Provide the (x, y) coordinate of the cell's center where the given text is located.  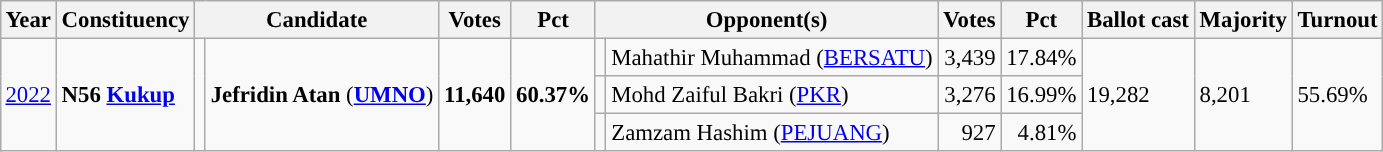
Opponent(s) (766, 20)
Ballot cast (1138, 20)
Turnout (1338, 20)
Majority (1243, 20)
Mohd Zaiful Bakri (PKR) (772, 95)
19,282 (1138, 94)
Candidate (317, 20)
8,201 (1243, 94)
2022 (28, 94)
3,276 (970, 95)
11,640 (475, 94)
3,439 (970, 57)
Constituency (125, 20)
16.99% (1042, 95)
927 (970, 133)
N56 Kukup (125, 94)
Mahathir Muhammad (BERSATU) (772, 57)
4.81% (1042, 133)
60.37% (554, 94)
Zamzam Hashim (PEJUANG) (772, 133)
Year (28, 20)
17.84% (1042, 57)
55.69% (1338, 94)
Jefridin Atan (UMNO) (322, 94)
